Find where the given text appears and provide that cell's center as [X, Y] coordinate. 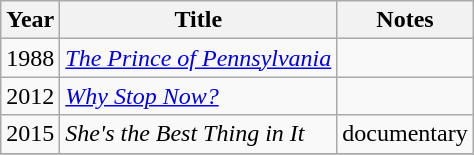
1988 [30, 58]
documentary [405, 134]
She's the Best Thing in It [198, 134]
2012 [30, 96]
Title [198, 20]
Year [30, 20]
The Prince of Pennsylvania [198, 58]
Why Stop Now? [198, 96]
2015 [30, 134]
Notes [405, 20]
